Output the (x, y) coordinate of the center of the cell containing the given text.  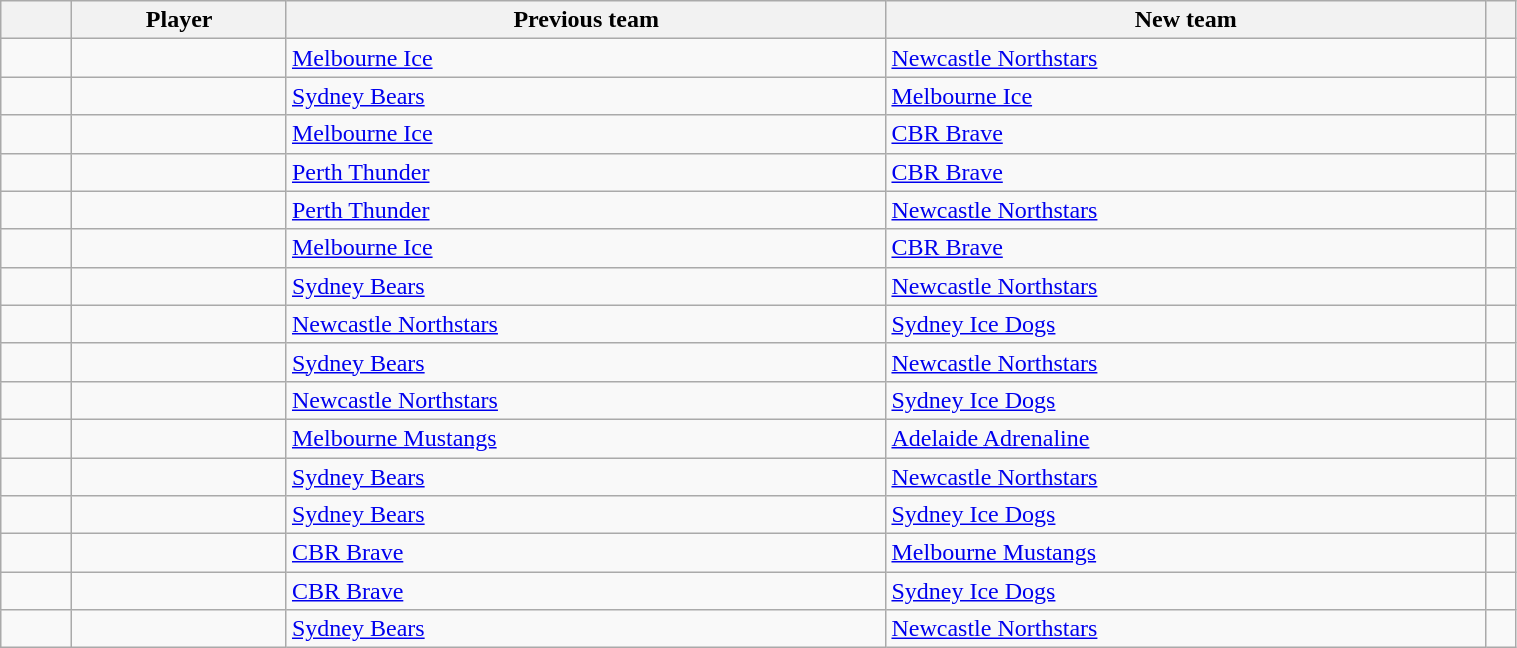
Player (180, 20)
Previous team (586, 20)
Adelaide Adrenaline (1186, 438)
New team (1186, 20)
